Locate the cell with the specified text and output its [x, y] center coordinate. 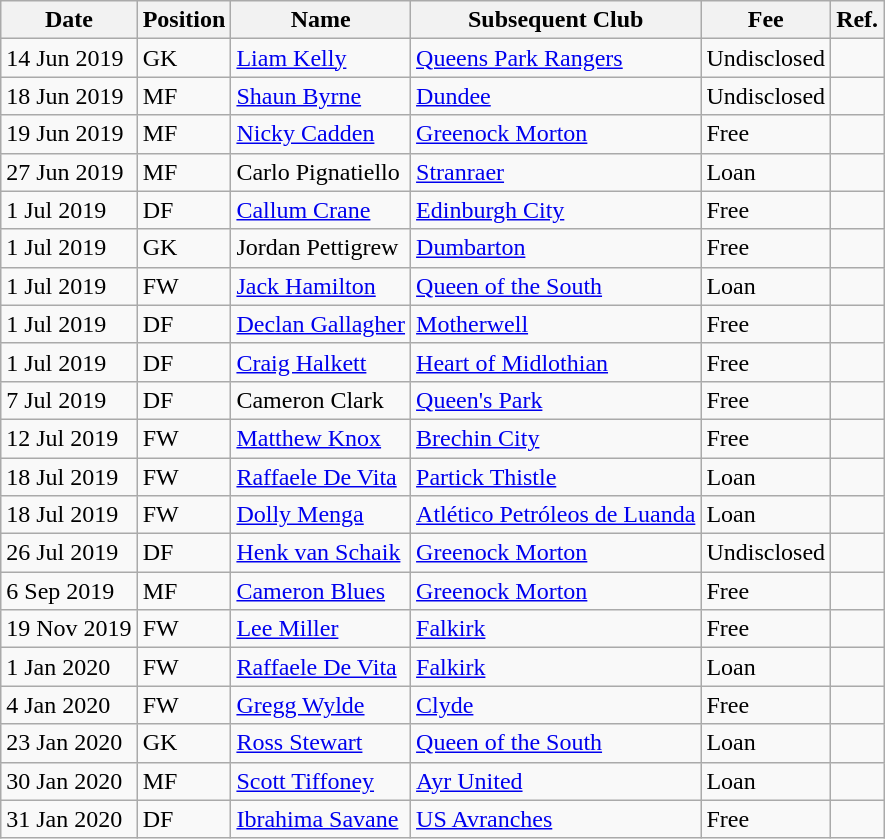
Jack Hamilton [321, 286]
19 Nov 2019 [69, 629]
Dundee [556, 96]
Henk van Schaik [321, 553]
Stranraer [556, 172]
30 Jan 2020 [69, 781]
19 Jun 2019 [69, 134]
27 Jun 2019 [69, 172]
7 Jul 2019 [69, 400]
Partick Thistle [556, 477]
Date [69, 20]
12 Jul 2019 [69, 438]
Subsequent Club [556, 20]
18 Jun 2019 [69, 96]
14 Jun 2019 [69, 58]
Fee [766, 20]
US Avranches [556, 819]
Callum Crane [321, 210]
Position [184, 20]
Jordan Pettigrew [321, 248]
Shaun Byrne [321, 96]
Declan Gallagher [321, 324]
Queen's Park [556, 400]
Ibrahima Savane [321, 819]
Ref. [858, 20]
Brechin City [556, 438]
Name [321, 20]
Atlético Petróleos de Luanda [556, 515]
Cameron Blues [321, 591]
1 Jan 2020 [69, 667]
Carlo Pignatiello [321, 172]
Craig Halkett [321, 362]
Motherwell [556, 324]
Lee Miller [321, 629]
Heart of Midlothian [556, 362]
Clyde [556, 705]
Gregg Wylde [321, 705]
6 Sep 2019 [69, 591]
Matthew Knox [321, 438]
Dolly Menga [321, 515]
Edinburgh City [556, 210]
Cameron Clark [321, 400]
Liam Kelly [321, 58]
4 Jan 2020 [69, 705]
26 Jul 2019 [69, 553]
Nicky Cadden [321, 134]
31 Jan 2020 [69, 819]
23 Jan 2020 [69, 743]
Queens Park Rangers [556, 58]
Ayr United [556, 781]
Ross Stewart [321, 743]
Scott Tiffoney [321, 781]
Dumbarton [556, 248]
